Output the [x, y] coordinate of the center of the cell containing the given text.  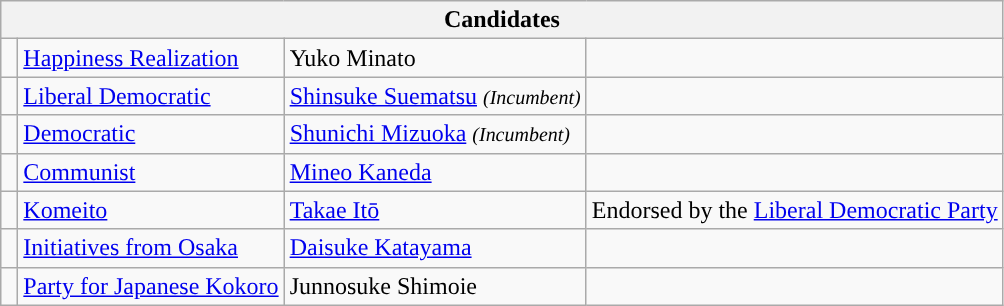
Democratic [151, 134]
Takae Itō [435, 210]
Liberal Democratic [151, 96]
Initiatives from Osaka [151, 248]
Endorsed by the Liberal Democratic Party [794, 210]
Junnosuke Shimoie [435, 286]
Shunichi Mizuoka (Incumbent) [435, 134]
Yuko Minato [435, 58]
Party for Japanese Kokoro [151, 286]
Happiness Realization [151, 58]
Candidates [502, 20]
Komeito [151, 210]
Daisuke Katayama [435, 248]
Communist [151, 172]
Shinsuke Suematsu (Incumbent) [435, 96]
Mineo Kaneda [435, 172]
